Scan for the cell matching the given text and deliver its (x, y) coordinate at center. 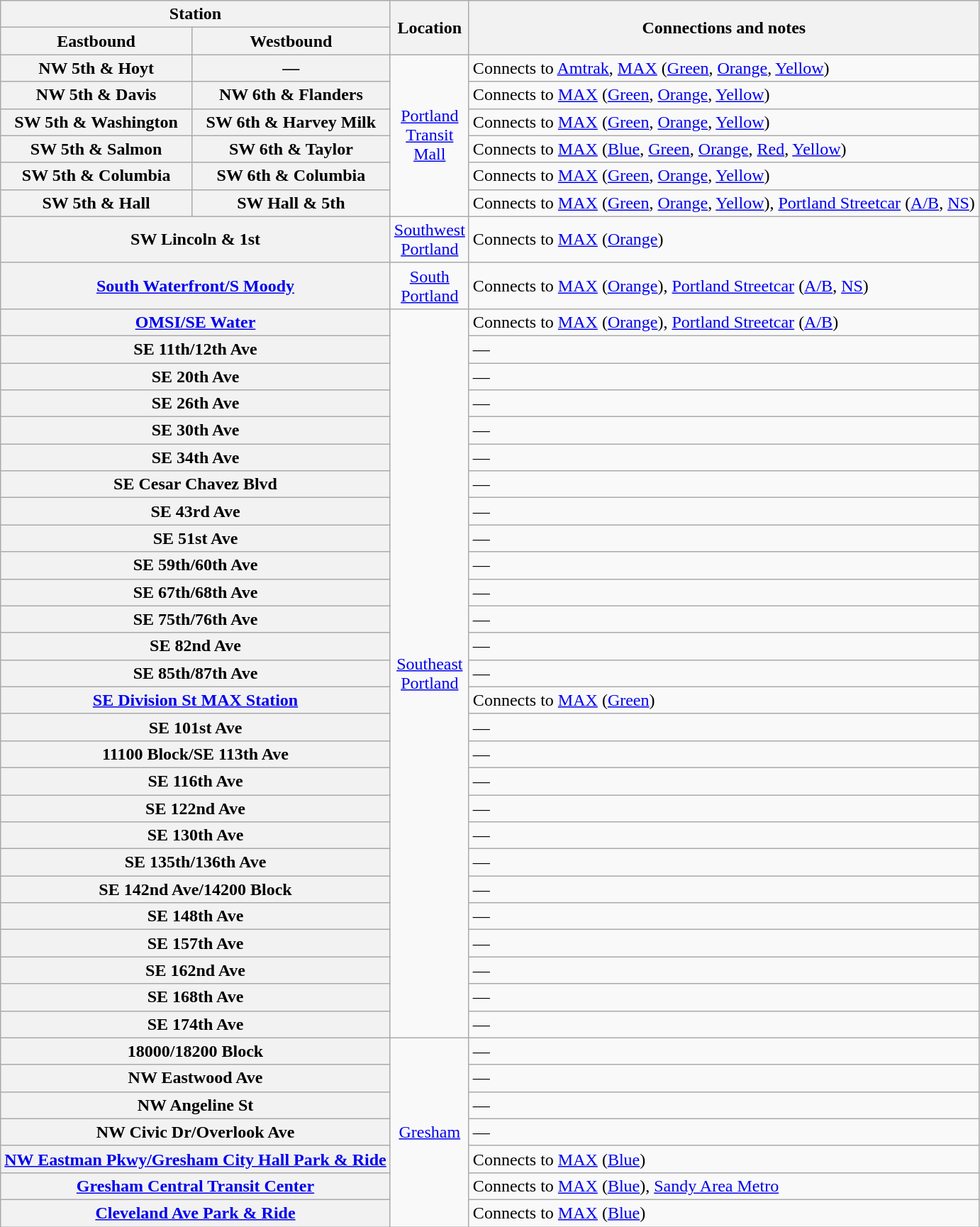
Connects to MAX (Green) (723, 700)
18000/18200 Block (196, 1051)
SE 101st Ave (196, 727)
SE 30th Ave (196, 431)
SE 142nd Ave/14200 Block (196, 889)
SW 5th & Columbia (96, 176)
SE 130th Ave (196, 835)
SouthwestPortland (430, 240)
SE 59th/60th Ave (196, 565)
Connects to MAX (Blue, Green, Orange, Red, Yellow) (723, 149)
SE Division St MAX Station (196, 700)
NW 5th & Hoyt (96, 68)
Connects to Amtrak, MAX (Green, Orange, Yellow) (723, 68)
Connects to MAX (Orange), Portland Streetcar (A/B) (723, 322)
Connections and notes (723, 28)
SW 6th & Harvey Milk (291, 122)
SE 51st Ave (196, 538)
Location (430, 28)
NW 5th & Davis (96, 95)
SE 122nd Ave (196, 808)
11100 Block/SE 113th Ave (196, 754)
SE 85th/87th Ave (196, 673)
SE 75th/76th Ave (196, 619)
SE 148th Ave (196, 916)
Connects to MAX (Green, Orange, Yellow), Portland Streetcar (A/B, NS) (723, 203)
SoutheastPortland (430, 673)
SE 26th Ave (196, 404)
Station (196, 14)
SW Lincoln & 1st (196, 240)
SE 82nd Ave (196, 646)
SE 168th Ave (196, 997)
SE 157th Ave (196, 943)
Gresham (430, 1132)
SE 67th/68th Ave (196, 592)
NW Civic Dr/Overlook Ave (196, 1132)
Gresham Central Transit Center (196, 1186)
Connects to MAX (Orange), Portland Streetcar (A/B, NS) (723, 285)
SW 5th & Hall (96, 203)
SE Cesar Chavez Blvd (196, 484)
NW Eastwood Ave (196, 1078)
OMSI/SE Water (196, 322)
Eastbound (96, 41)
SW Hall & 5th (291, 203)
SE 43rd Ave (196, 511)
SE 174th Ave (196, 1024)
SW 5th & Salmon (96, 149)
SE 11th/12th Ave (196, 349)
Connects to MAX (Blue), Sandy Area Metro (723, 1186)
SE 135th/136th Ave (196, 862)
PortlandTransitMall (430, 135)
Connects to MAX (Orange) (723, 240)
SE 162nd Ave (196, 970)
SW 5th & Washington (96, 122)
NW Eastman Pkwy/Gresham City Hall Park & Ride (196, 1159)
SE 34th Ave (196, 457)
NW 6th & Flanders (291, 95)
SW 6th & Columbia (291, 176)
SE 20th Ave (196, 377)
Cleveland Ave Park & Ride (196, 1213)
Westbound (291, 41)
South Waterfront/S Moody (196, 285)
SouthPortland (430, 285)
SW 6th & Taylor (291, 149)
NW Angeline St (196, 1105)
SE 116th Ave (196, 781)
